Pinpoint the cell where the given text exists, returning its (x, y) midpoint coordinate. 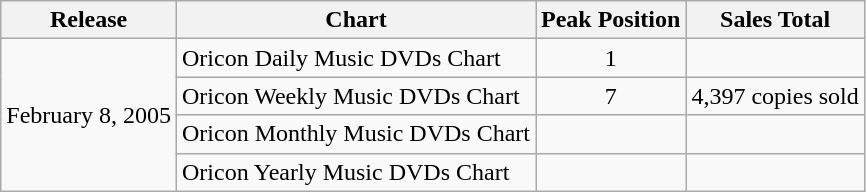
Sales Total (775, 20)
Release (89, 20)
7 (611, 96)
February 8, 2005 (89, 115)
Oricon Yearly Music DVDs Chart (356, 172)
Oricon Daily Music DVDs Chart (356, 58)
Chart (356, 20)
Oricon Weekly Music DVDs Chart (356, 96)
Oricon Monthly Music DVDs Chart (356, 134)
Peak Position (611, 20)
4,397 copies sold (775, 96)
1 (611, 58)
